Capture the cell that displays the provided text and extract its (X, Y) central coordinate. 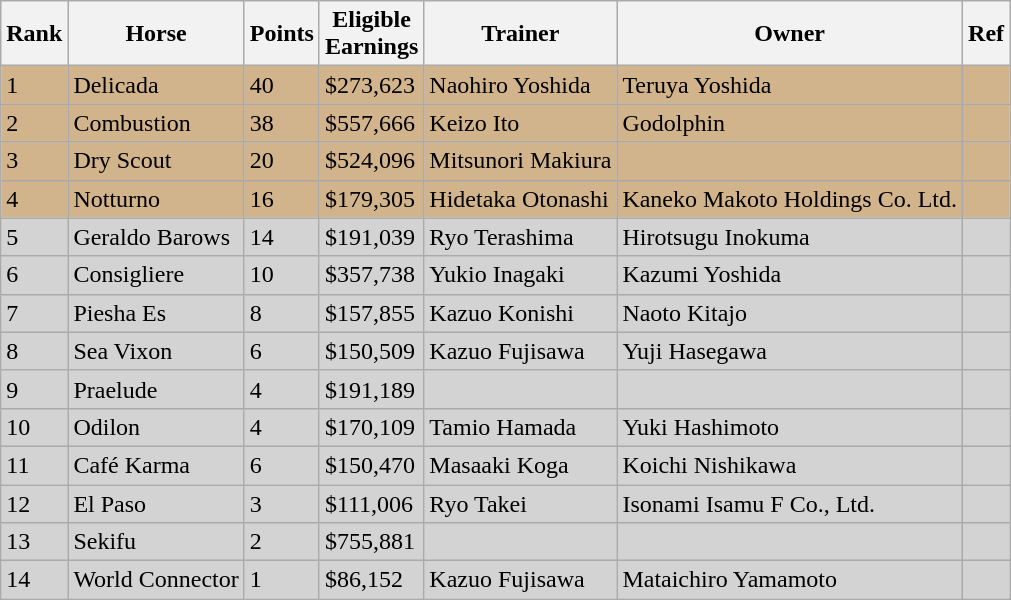
$150,470 (371, 465)
$191,039 (371, 237)
$273,623 (371, 85)
$755,881 (371, 542)
Teruya Yoshida (790, 85)
Combustion (156, 123)
11 (34, 465)
Piesha Es (156, 313)
13 (34, 542)
Ref (986, 34)
$524,096 (371, 161)
38 (282, 123)
Hirotsugu Inokuma (790, 237)
$86,152 (371, 580)
Keizo Ito (520, 123)
7 (34, 313)
Trainer (520, 34)
Hidetaka Otonashi (520, 199)
Masaaki Koga (520, 465)
Notturno (156, 199)
Tamio Hamada (520, 427)
Delicada (156, 85)
5 (34, 237)
Rank (34, 34)
Isonami Isamu F Co., Ltd. (790, 503)
El Paso (156, 503)
Ryo Takei (520, 503)
20 (282, 161)
Yuji Hasegawa (790, 351)
Kaneko Makoto Holdings Co. Ltd. (790, 199)
$357,738 (371, 275)
Yukio Inagaki (520, 275)
Mitsunori Makiura (520, 161)
$557,666 (371, 123)
$157,855 (371, 313)
Praelude (156, 389)
World Connector (156, 580)
Odilon (156, 427)
Geraldo Barows (156, 237)
$179,305 (371, 199)
40 (282, 85)
Owner (790, 34)
Sekifu (156, 542)
Naoto Kitajo (790, 313)
Yuki Hashimoto (790, 427)
16 (282, 199)
$150,509 (371, 351)
Dry Scout (156, 161)
Consigliere (156, 275)
Mataichiro Yamamoto (790, 580)
Koichi Nishikawa (790, 465)
Sea Vixon (156, 351)
12 (34, 503)
Naohiro Yoshida (520, 85)
Kazuo Konishi (520, 313)
Café Karma (156, 465)
Horse (156, 34)
$170,109 (371, 427)
Points (282, 34)
Ryo Terashima (520, 237)
Kazumi Yoshida (790, 275)
EligibleEarnings (371, 34)
9 (34, 389)
$191,189 (371, 389)
Godolphin (790, 123)
$111,006 (371, 503)
